Pinpoint the cell where the given text exists, returning its [X, Y] midpoint coordinate. 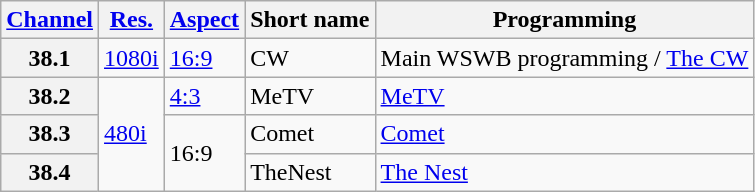
CW [310, 58]
Programming [564, 20]
TheNest [310, 172]
4:3 [204, 96]
1080i [132, 58]
38.2 [50, 96]
38.3 [50, 134]
Short name [310, 20]
The Nest [564, 172]
38.1 [50, 58]
480i [132, 134]
Aspect [204, 20]
Res. [132, 20]
Channel [50, 20]
38.4 [50, 172]
Main WSWB programming / The CW [564, 58]
